Search for the cell housing the specified text and yield its [X, Y] center coordinate. 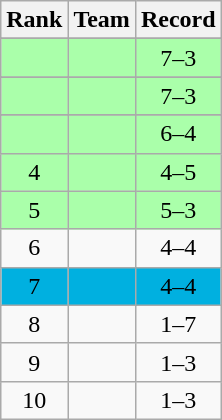
4–5 [178, 172]
7 [34, 286]
5–3 [178, 210]
5 [34, 210]
8 [34, 324]
6 [34, 248]
9 [34, 362]
6–4 [178, 134]
Record [178, 20]
4 [34, 172]
10 [34, 400]
1–7 [178, 324]
Rank [34, 20]
Team [102, 20]
